Identify which cell holds the provided text, then report its [X, Y] central coordinate. 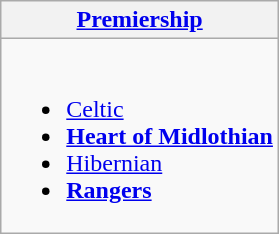
CelticHeart of MidlothianHibernianRangers [140, 136]
Premiership [140, 20]
